Scan for the cell matching the given text and deliver its (X, Y) coordinate at center. 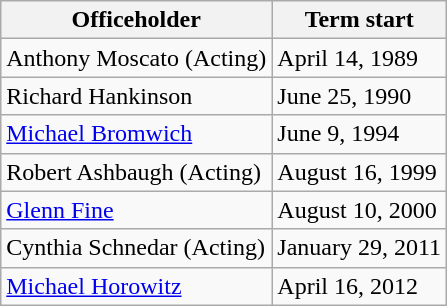
August 10, 2000 (360, 210)
August 16, 1999 (360, 172)
Richard Hankinson (136, 96)
Michael Horowitz (136, 286)
Michael Bromwich (136, 134)
April 14, 1989 (360, 58)
June 25, 1990 (360, 96)
April 16, 2012 (360, 286)
Term start (360, 20)
January 29, 2011 (360, 248)
Officeholder (136, 20)
Cynthia Schnedar (Acting) (136, 248)
Robert Ashbaugh (Acting) (136, 172)
June 9, 1994 (360, 134)
Glenn Fine (136, 210)
Anthony Moscato (Acting) (136, 58)
